From the cell containing the given text, extract its center point as [x, y] coordinate. 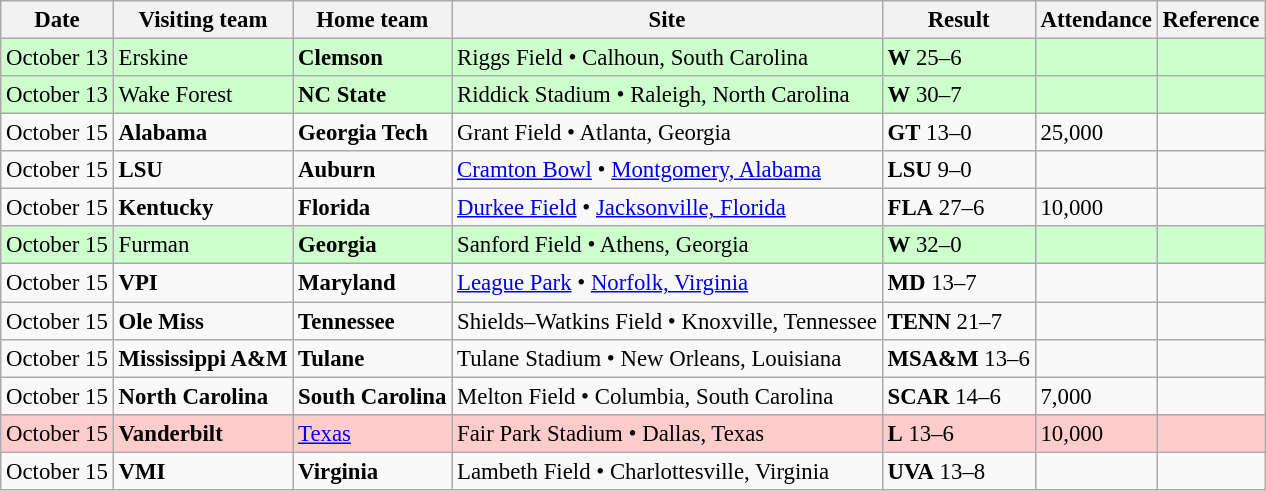
Tennessee [372, 321]
Georgia Tech [372, 133]
Furman [203, 245]
GT 13–0 [958, 133]
Visiting team [203, 20]
Clemson [372, 58]
Kentucky [203, 208]
VPI [203, 283]
Riddick Stadium • Raleigh, North Carolina [667, 95]
Mississippi A&M [203, 358]
Sanford Field • Athens, Georgia [667, 245]
Vanderbilt [203, 433]
Shields–Watkins Field • Knoxville, Tennessee [667, 321]
Cramton Bowl • Montgomery, Alabama [667, 170]
Site [667, 20]
UVA 13–8 [958, 471]
VMI [203, 471]
7,000 [1096, 396]
Maryland [372, 283]
Erskine [203, 58]
SCAR 14–6 [958, 396]
Florida [372, 208]
NC State [372, 95]
Tulane [372, 358]
W 32–0 [958, 245]
LSU 9–0 [958, 170]
Fair Park Stadium • Dallas, Texas [667, 433]
Grant Field • Atlanta, Georgia [667, 133]
Georgia [372, 245]
MSA&M 13–6 [958, 358]
Alabama [203, 133]
Virginia [372, 471]
Auburn [372, 170]
Tulane Stadium • New Orleans, Louisiana [667, 358]
Date [57, 20]
FLA 27–6 [958, 208]
Texas [372, 433]
Result [958, 20]
W 25–6 [958, 58]
South Carolina [372, 396]
L 13–6 [958, 433]
Durkee Field • Jacksonville, Florida [667, 208]
Home team [372, 20]
North Carolina [203, 396]
Melton Field • Columbia, South Carolina [667, 396]
Reference [1211, 20]
Riggs Field • Calhoun, South Carolina [667, 58]
Ole Miss [203, 321]
LSU [203, 170]
Wake Forest [203, 95]
TENN 21–7 [958, 321]
25,000 [1096, 133]
League Park • Norfolk, Virginia [667, 283]
Attendance [1096, 20]
W 30–7 [958, 95]
MD 13–7 [958, 283]
Lambeth Field • Charlottesville, Virginia [667, 471]
